Scan for the cell matching the given text and deliver its (x, y) coordinate at center. 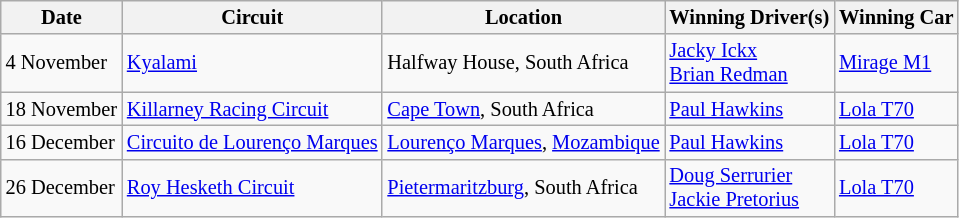
Circuit (252, 17)
26 December (62, 188)
4 November (62, 63)
Location (523, 17)
Date (62, 17)
Pietermaritzburg, South Africa (523, 188)
16 December (62, 142)
Halfway House, South Africa (523, 63)
Winning Car (896, 17)
Jacky Ickx Brian Redman (750, 63)
Roy Hesketh Circuit (252, 188)
Circuito de Lourenço Marques (252, 142)
18 November (62, 109)
Mirage M1 (896, 63)
Winning Driver(s) (750, 17)
Lourenço Marques, Mozambique (523, 142)
Killarney Racing Circuit (252, 109)
Cape Town, South Africa (523, 109)
Doug Serrurier Jackie Pretorius (750, 188)
Kyalami (252, 63)
